Return the [X, Y] coordinate for the center point of the cell that contains the specified text.  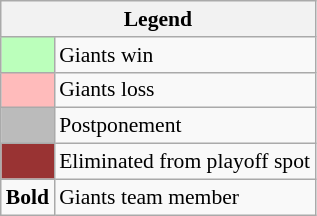
Giants win [184, 55]
Giants loss [184, 90]
Legend [158, 19]
Bold [28, 197]
Giants team member [184, 197]
Postponement [184, 126]
Eliminated from playoff spot [184, 162]
